Identify which cell holds the provided text, then report its [X, Y] central coordinate. 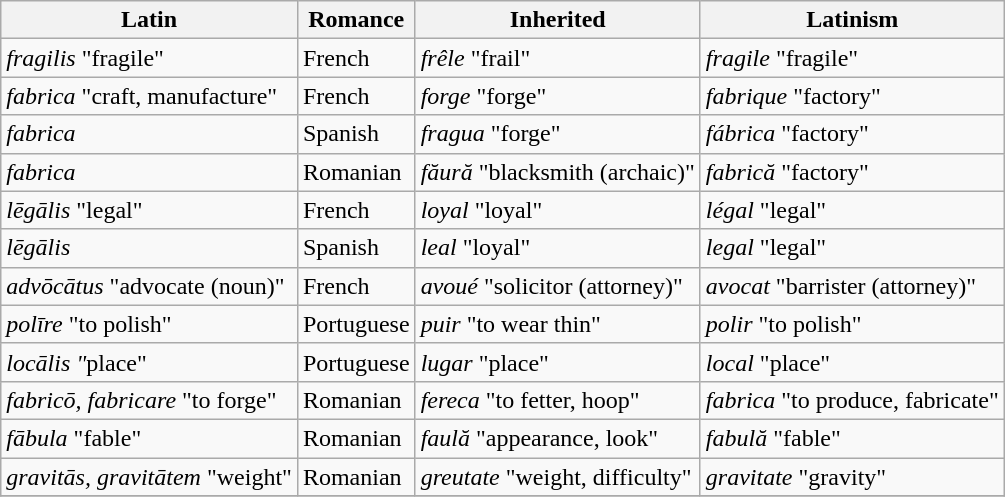
avocat "barrister (attorney)" [852, 286]
locālis "place" [150, 362]
fábrica "factory" [852, 134]
polir "to polish" [852, 324]
puir "to wear thin" [558, 324]
fabricō, fabricare "to forge" [150, 400]
fabrica "to produce, fabricate" [852, 400]
loyal "loyal" [558, 210]
fragua "forge" [558, 134]
Romance [356, 20]
fābula "fable" [150, 438]
legal "legal" [852, 248]
advōcātus "advocate (noun)" [150, 286]
greutate "weight, difficulty" [558, 477]
polīre "to polish" [150, 324]
frêle "frail" [558, 58]
gravitās, gravitātem "weight" [150, 477]
leal "loyal" [558, 248]
fragile "fragile" [852, 58]
fabulă "fable" [852, 438]
lugar "place" [558, 362]
gravitate "gravity" [852, 477]
Latin [150, 20]
lēgālis [150, 248]
avoué "solicitor (attorney)" [558, 286]
fabrique "factory" [852, 96]
fereca "to fetter, hoop" [558, 400]
faulă "appearance, look" [558, 438]
lēgālis "legal" [150, 210]
Latinism [852, 20]
fabrică "factory" [852, 172]
légal "legal" [852, 210]
fabrica "craft, manufacture" [150, 96]
forge "forge" [558, 96]
făură "blacksmith (archaic)" [558, 172]
Inherited [558, 20]
fragilis "fragile" [150, 58]
local "place" [852, 362]
